Find where the given text appears and provide that cell's center as [x, y] coordinate. 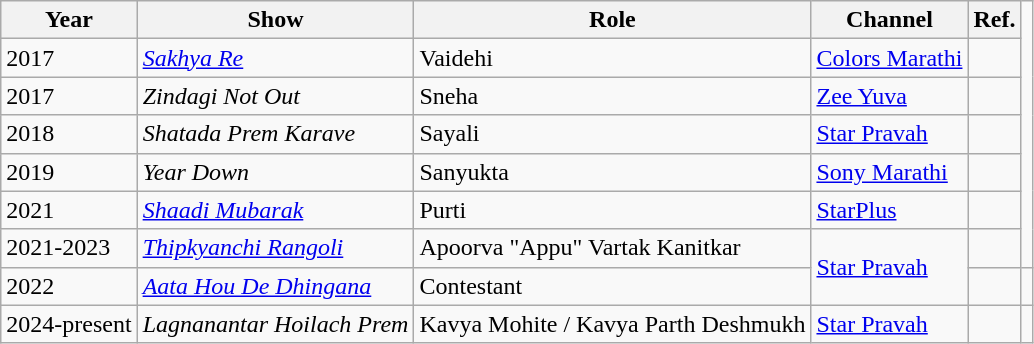
Sony Marathi [890, 172]
2021 [69, 210]
Zindagi Not Out [276, 96]
Shaadi Mubarak [276, 210]
Shatada Prem Karave [276, 134]
Kavya Mohite / Kavya Parth Deshmukh [612, 324]
Vaidehi [612, 58]
Role [612, 20]
2022 [69, 286]
Contestant [612, 286]
2021-2023 [69, 248]
Year Down [276, 172]
Channel [890, 20]
2024-present [69, 324]
Thipkyanchi Rangoli [276, 248]
Purti [612, 210]
Lagnanantar Hoilach Prem [276, 324]
Colors Marathi [890, 58]
Sakhya Re [276, 58]
Sanyukta [612, 172]
Ref. [994, 20]
Zee Yuva [890, 96]
Sneha [612, 96]
2018 [69, 134]
Sayali [612, 134]
2019 [69, 172]
Year [69, 20]
StarPlus [890, 210]
Show [276, 20]
Aata Hou De Dhingana [276, 286]
Apoorva "Appu" Vartak Kanitkar [612, 248]
